Determine the (x, y) coordinate at the center of the cell enclosing the given text.  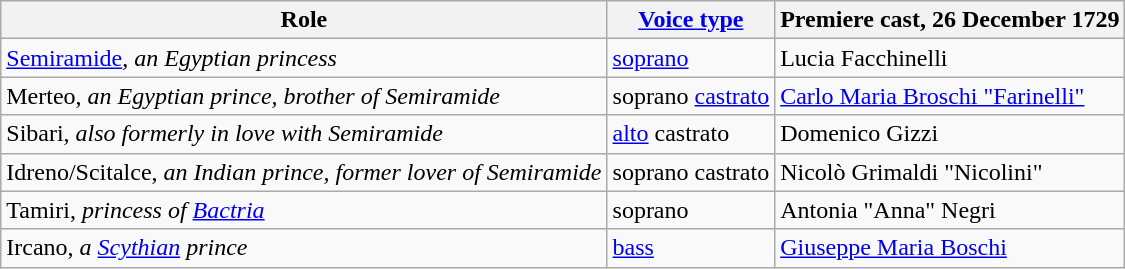
Idreno/Scitalce, an Indian prince, former lover of Semiramide (304, 172)
Antonia "Anna" Negri (950, 210)
alto castrato (691, 134)
Voice type (691, 20)
Role (304, 20)
Tamiri, princess of Bactria (304, 210)
Nicolò Grimaldi "Nicolini" (950, 172)
Premiere cast, 26 December 1729 (950, 20)
bass (691, 248)
Domenico Gizzi (950, 134)
Ircano, a Scythian prince (304, 248)
Semiramide, an Egyptian princess (304, 58)
Lucia Facchinelli (950, 58)
Giuseppe Maria Boschi (950, 248)
Carlo Maria Broschi "Farinelli" (950, 96)
Merteo, an Egyptian prince, brother of Semiramide (304, 96)
Sibari, also formerly in love with Semiramide (304, 134)
